Find where the given text appears and provide that cell's center as [X, Y] coordinate. 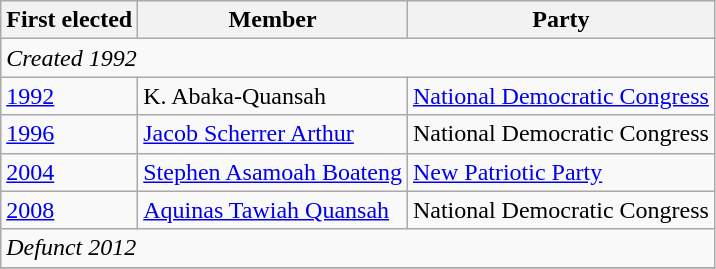
K. Abaka-Quansah [273, 96]
2004 [70, 172]
2008 [70, 210]
1992 [70, 96]
Defunct 2012 [358, 248]
Party [560, 20]
1996 [70, 134]
Stephen Asamoah Boateng [273, 172]
New Patriotic Party [560, 172]
Member [273, 20]
Created 1992 [358, 58]
Aquinas Tawiah Quansah [273, 210]
Jacob Scherrer Arthur [273, 134]
First elected [70, 20]
